Identify which cell holds the provided text, then report its (x, y) central coordinate. 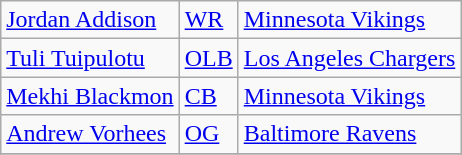
Tuli Tuipulotu (90, 58)
Baltimore Ravens (350, 134)
WR (208, 20)
OG (208, 134)
Mekhi Blackmon (90, 96)
CB (208, 96)
Los Angeles Chargers (350, 58)
OLB (208, 58)
Andrew Vorhees (90, 134)
Jordan Addison (90, 20)
